Find where the given text appears and provide that cell's center as [x, y] coordinate. 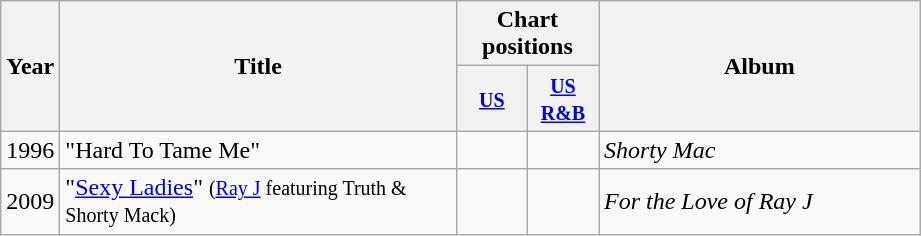
Chart positions [527, 34]
"Sexy Ladies" (Ray J featuring Truth & Shorty Mack) [258, 202]
Album [759, 66]
US [492, 98]
Title [258, 66]
For the Love of Ray J [759, 202]
Shorty Mac [759, 150]
Year [30, 66]
1996 [30, 150]
2009 [30, 202]
US R&B [562, 98]
"Hard To Tame Me" [258, 150]
